Return the (x, y) coordinate for the center point of the cell that contains the specified text.  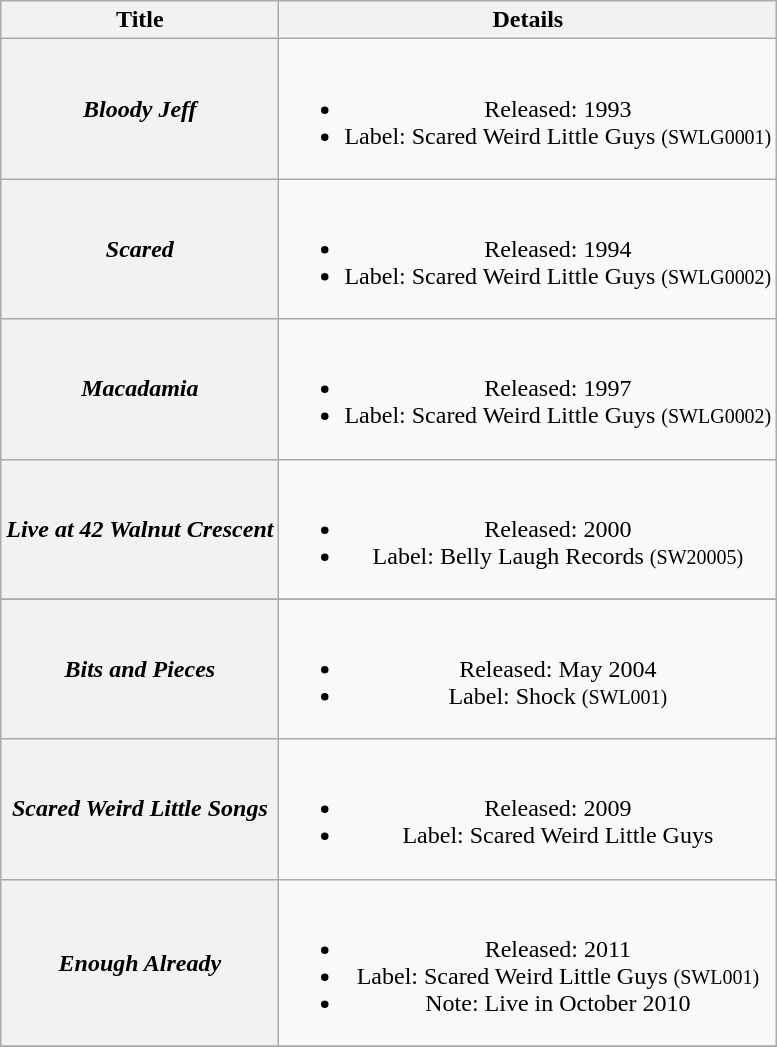
Enough Already (140, 962)
Released: 2009Label: Scared Weird Little Guys (528, 809)
Released: 1997Label: Scared Weird Little Guys (SWLG0002) (528, 389)
Released: 1994Label: Scared Weird Little Guys (SWLG0002) (528, 249)
Live at 42 Walnut Crescent (140, 529)
Released: 1993Label: Scared Weird Little Guys (SWLG0001) (528, 109)
Title (140, 20)
Released: 2000Label: Belly Laugh Records (SW20005) (528, 529)
Details (528, 20)
Scared Weird Little Songs (140, 809)
Macadamia (140, 389)
Bloody Jeff (140, 109)
Released: May 2004Label: Shock (SWL001) (528, 669)
Bits and Pieces (140, 669)
Released: 2011Label: Scared Weird Little Guys (SWL001)Note: Live in October 2010 (528, 962)
Scared (140, 249)
